Search for the cell housing the specified text and yield its (X, Y) center coordinate. 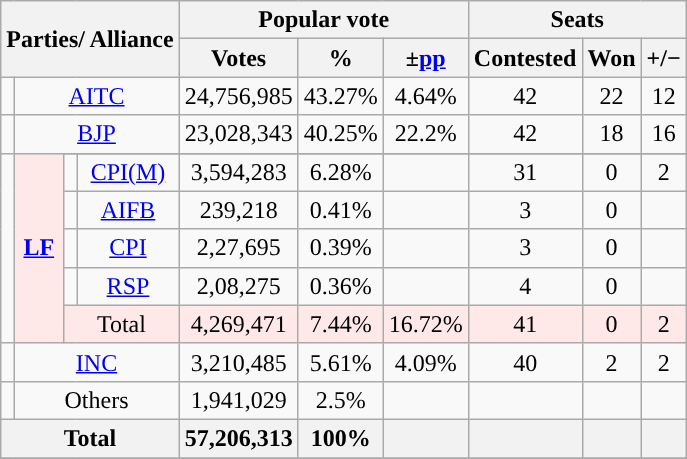
Others (96, 400)
% (340, 58)
3,594,283 (238, 172)
18 (612, 134)
AIFB (128, 210)
1,941,029 (238, 400)
CPI (128, 248)
22 (612, 96)
0.41% (340, 210)
LF (39, 248)
2,08,275 (238, 286)
40 (525, 362)
Contested (525, 58)
31 (525, 172)
16.72% (426, 324)
2,27,695 (238, 248)
23,028,343 (238, 134)
2.5% (340, 400)
INC (96, 362)
57,206,313 (238, 438)
4.09% (426, 362)
±pp (426, 58)
Won (612, 58)
+/− (664, 58)
Seats (577, 20)
43.27% (340, 96)
22.2% (426, 134)
Votes (238, 58)
24,756,985 (238, 96)
12 (664, 96)
5.61% (340, 362)
41 (525, 324)
CPI(M) (128, 172)
7.44% (340, 324)
RSP (128, 286)
Popular vote (324, 20)
16 (664, 134)
4.64% (426, 96)
AITC (96, 96)
0.39% (340, 248)
Parties/ Alliance (90, 39)
BJP (96, 134)
4 (525, 286)
0.36% (340, 286)
4,269,471 (238, 324)
100% (340, 438)
239,218 (238, 210)
6.28% (340, 172)
40.25% (340, 134)
3,210,485 (238, 362)
